Determine the [X, Y] coordinate at the center of the cell enclosing the given text.  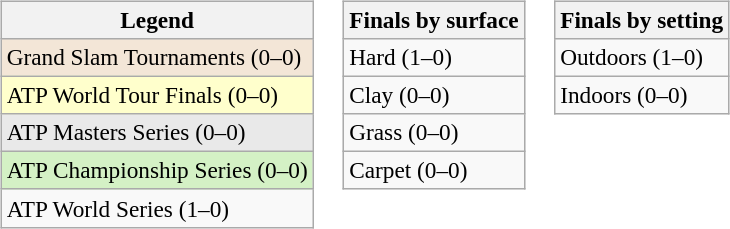
Outdoors (1–0) [642, 57]
ATP Championship Series (0–0) [157, 171]
Grand Slam Tournaments (0–0) [157, 57]
Carpet (0–0) [434, 171]
Grass (0–0) [434, 133]
ATP World Tour Finals (0–0) [157, 95]
Clay (0–0) [434, 95]
Hard (1–0) [434, 57]
Legend [157, 20]
Finals by setting [642, 20]
Indoors (0–0) [642, 95]
ATP World Series (1–0) [157, 208]
ATP Masters Series (0–0) [157, 133]
Finals by surface [434, 20]
